Return [X, Y] of the center of cell containing provided text 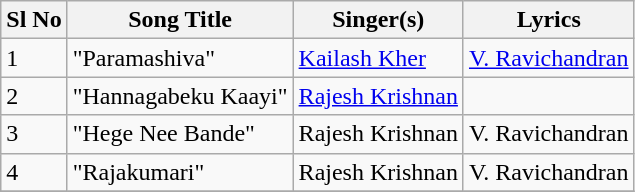
"Hege Nee Bande" [180, 134]
3 [34, 134]
Singer(s) [378, 20]
1 [34, 58]
"Paramashiva" [180, 58]
2 [34, 96]
"Rajakumari" [180, 172]
4 [34, 172]
Lyrics [548, 20]
Sl No [34, 20]
"Hannagabeku Kaayi" [180, 96]
Kailash Kher [378, 58]
Song Title [180, 20]
